Provide the (x, y) coordinate of the cell's center where the given text is located.  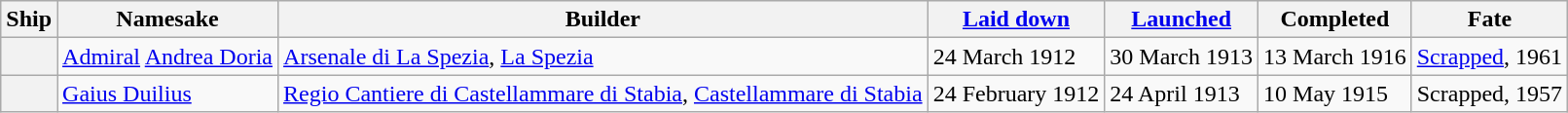
Admiral Andrea Doria (167, 56)
10 May 1915 (1335, 94)
Arsenale di La Spezia, La Spezia (603, 56)
24 March 1912 (1016, 56)
Fate (1489, 19)
Laid down (1016, 19)
Gaius Duilius (167, 94)
24 February 1912 (1016, 94)
Builder (603, 19)
Completed (1335, 19)
30 March 1913 (1182, 56)
Launched (1182, 19)
Scrapped, 1957 (1489, 94)
Scrapped, 1961 (1489, 56)
13 March 1916 (1335, 56)
Ship (29, 19)
Namesake (167, 19)
Regio Cantiere di Castellammare di Stabia, Castellammare di Stabia (603, 94)
24 April 1913 (1182, 94)
